Determine the (x, y) coordinate at the center of the cell enclosing the given text.  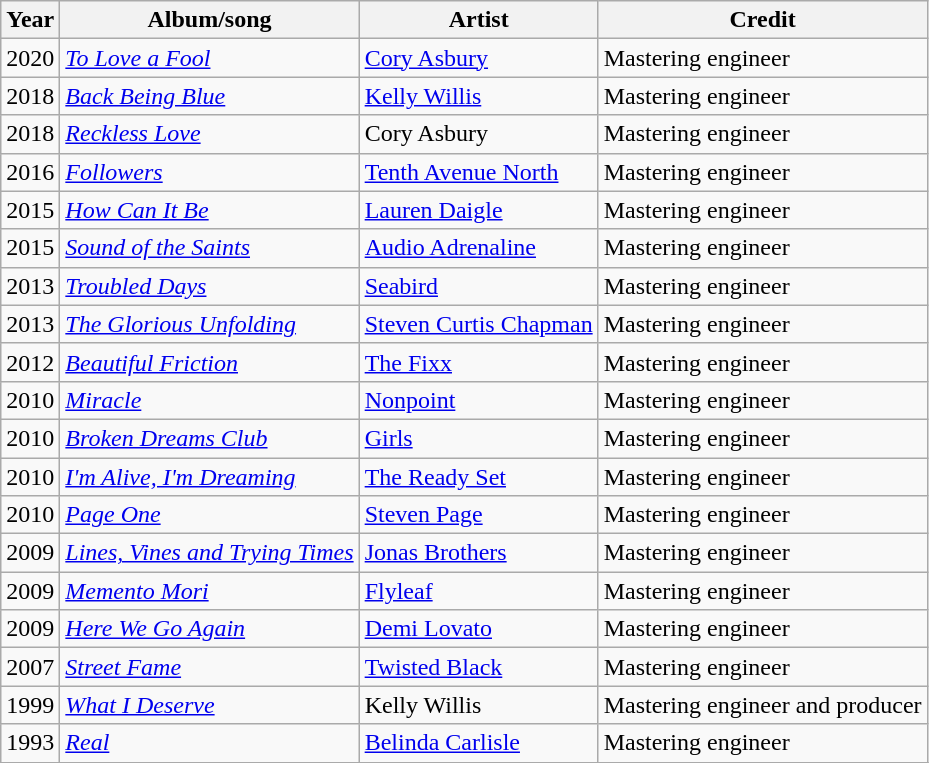
1993 (30, 743)
2012 (30, 362)
1999 (30, 705)
Album/song (210, 20)
Beautiful Friction (210, 362)
Steven Page (478, 515)
Tenth Avenue North (478, 172)
Street Fame (210, 667)
How Can It Be (210, 210)
2020 (30, 58)
The Glorious Unfolding (210, 324)
Lauren Daigle (478, 210)
Steven Curtis Chapman (478, 324)
Mastering engineer and producer (762, 705)
Nonpoint (478, 400)
Girls (478, 438)
Page One (210, 515)
Jonas Brothers (478, 553)
The Fixx (478, 362)
Twisted Black (478, 667)
Sound of the Saints (210, 248)
Broken Dreams Club (210, 438)
Miracle (210, 400)
Demi Lovato (478, 629)
To Love a Fool (210, 58)
Artist (478, 20)
Memento Mori (210, 591)
Followers (210, 172)
Flyleaf (478, 591)
Here We Go Again (210, 629)
Seabird (478, 286)
Reckless Love (210, 134)
I'm Alive, I'm Dreaming (210, 477)
2016 (30, 172)
Credit (762, 20)
Belinda Carlisle (478, 743)
Troubled Days (210, 286)
Real (210, 743)
What I Deserve (210, 705)
The Ready Set (478, 477)
Back Being Blue (210, 96)
Year (30, 20)
Lines, Vines and Trying Times (210, 553)
2007 (30, 667)
Audio Adrenaline (478, 248)
